Capture the cell that displays the provided text and extract its (X, Y) central coordinate. 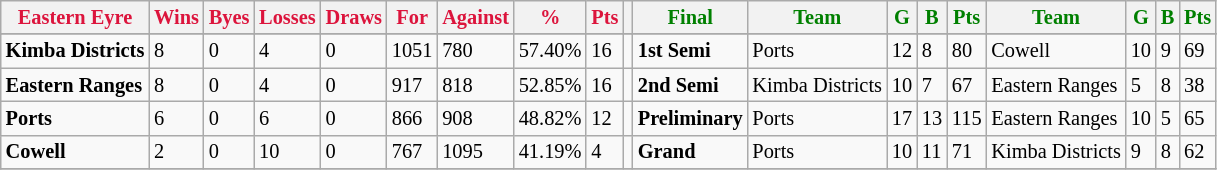
Preliminary (690, 118)
13 (932, 118)
1051 (412, 51)
Eastern Eyre (75, 17)
80 (966, 51)
48.82% (550, 118)
780 (476, 51)
57.40% (550, 51)
908 (476, 118)
52.85% (550, 85)
Losses (287, 17)
Against (476, 17)
% (550, 17)
115 (966, 118)
Wins (176, 17)
67 (966, 85)
1st Semi (690, 51)
41.19% (550, 152)
Grand (690, 152)
7 (932, 85)
2 (176, 152)
917 (412, 85)
767 (412, 152)
Draws (354, 17)
866 (412, 118)
69 (1198, 51)
17 (902, 118)
65 (1198, 118)
1095 (476, 152)
11 (932, 152)
Final (690, 17)
2nd Semi (690, 85)
38 (1198, 85)
818 (476, 85)
71 (966, 152)
Byes (229, 17)
62 (1198, 152)
For (412, 17)
